For the text-containing cell, return its midpoint in [X, Y] coordinate format. 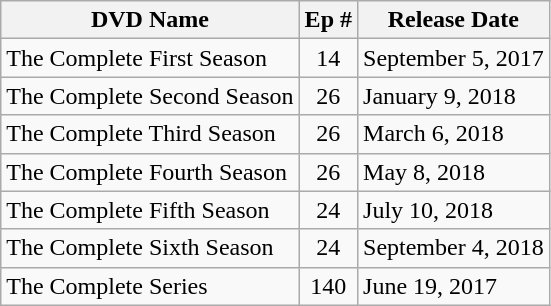
Ep # [328, 20]
The Complete Series [150, 286]
14 [328, 58]
The Complete Second Season [150, 96]
The Complete Sixth Season [150, 248]
May 8, 2018 [454, 172]
140 [328, 286]
DVD Name [150, 20]
The Complete Fourth Season [150, 172]
March 6, 2018 [454, 134]
July 10, 2018 [454, 210]
The Complete First Season [150, 58]
The Complete Third Season [150, 134]
The Complete Fifth Season [150, 210]
September 4, 2018 [454, 248]
January 9, 2018 [454, 96]
Release Date [454, 20]
September 5, 2017 [454, 58]
June 19, 2017 [454, 286]
